Extract the (x, y) coordinate from the center of the cell holding the provided text.  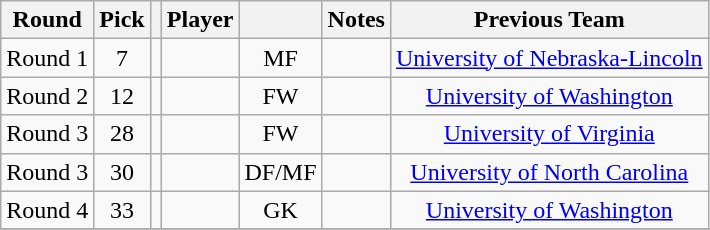
MF (280, 58)
Pick (122, 20)
Round 2 (48, 96)
7 (122, 58)
University of Nebraska-Lincoln (549, 58)
Previous Team (549, 20)
DF/MF (280, 172)
12 (122, 96)
Round (48, 20)
28 (122, 134)
University of Virginia (549, 134)
30 (122, 172)
University of North Carolina (549, 172)
GK (280, 210)
Notes (356, 20)
Round 4 (48, 210)
Round 1 (48, 58)
33 (122, 210)
Player (200, 20)
